Return (x, y) of the center of cell containing provided text 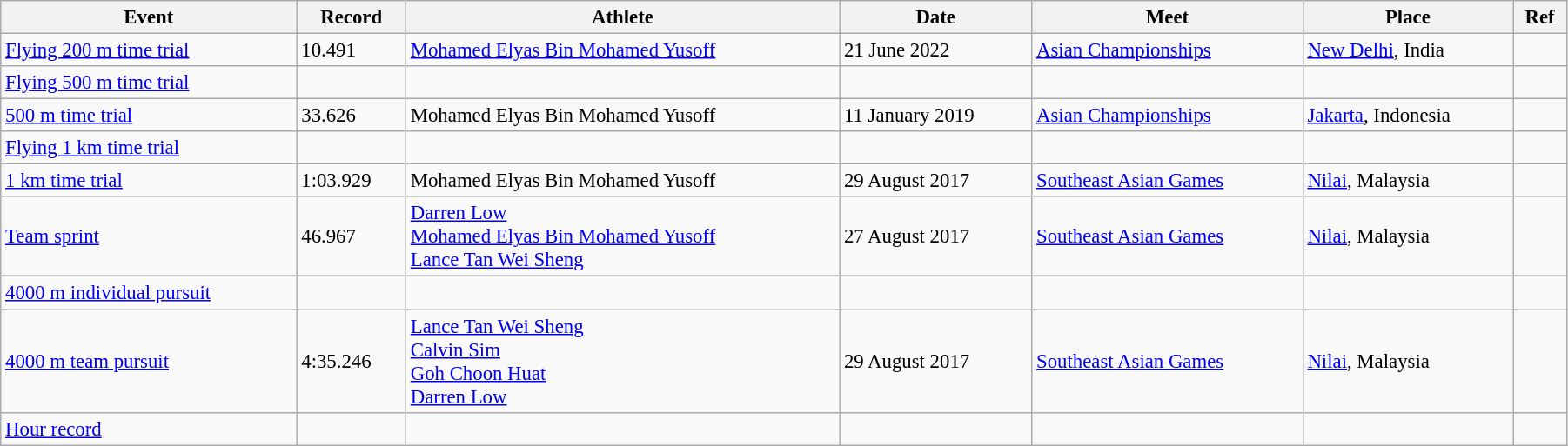
New Delhi, India (1408, 50)
1:03.929 (352, 181)
500 m time trial (149, 116)
46.967 (352, 236)
Event (149, 17)
1 km time trial (149, 181)
Ref (1540, 17)
Athlete (622, 17)
21 June 2022 (936, 50)
4:35.246 (352, 362)
Darren LowMohamed Elyas Bin Mohamed YusoffLance Tan Wei Sheng (622, 236)
10.491 (352, 50)
27 August 2017 (936, 236)
Flying 500 m time trial (149, 83)
Jakarta, Indonesia (1408, 116)
Hour record (149, 429)
Date (936, 17)
Flying 200 m time trial (149, 50)
Meet (1168, 17)
Flying 1 km time trial (149, 148)
4000 m individual pursuit (149, 293)
33.626 (352, 116)
Team sprint (149, 236)
4000 m team pursuit (149, 362)
Record (352, 17)
Place (1408, 17)
11 January 2019 (936, 116)
Lance Tan Wei ShengCalvin SimGoh Choon HuatDarren Low (622, 362)
